From the cell containing the given text, extract its center point as (x, y) coordinate. 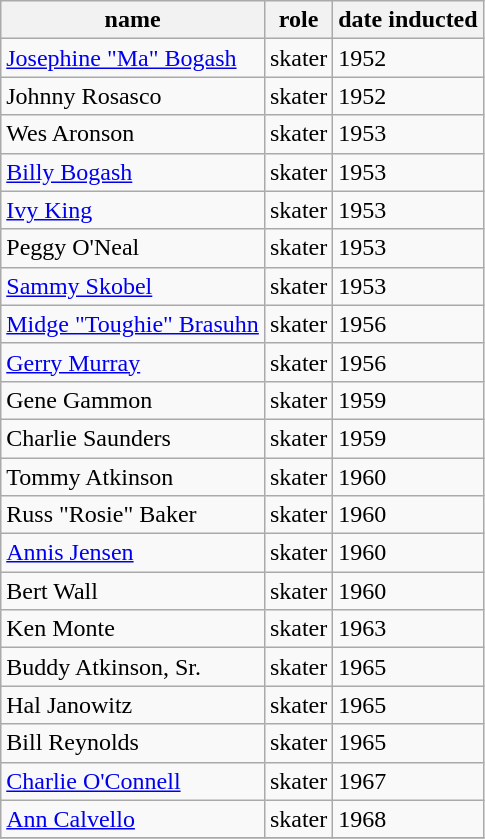
Gene Gammon (133, 400)
Ken Monte (133, 629)
Ivy King (133, 210)
Bert Wall (133, 591)
Billy Bogash (133, 172)
date inducted (408, 20)
Buddy Atkinson, Sr. (133, 667)
role (298, 20)
Annis Jensen (133, 553)
Charlie Saunders (133, 438)
1968 (408, 819)
Sammy Skobel (133, 286)
Peggy O'Neal (133, 248)
Wes Aronson (133, 134)
Hal Janowitz (133, 705)
1963 (408, 629)
Bill Reynolds (133, 743)
Ann Calvello (133, 819)
1967 (408, 781)
name (133, 20)
Russ "Rosie" Baker (133, 515)
Gerry Murray (133, 362)
Tommy Atkinson (133, 477)
Charlie O'Connell (133, 781)
Johnny Rosasco (133, 96)
Midge "Toughie" Brasuhn (133, 324)
Josephine "Ma" Bogash (133, 58)
